Search for the cell housing the specified text and yield its (x, y) center coordinate. 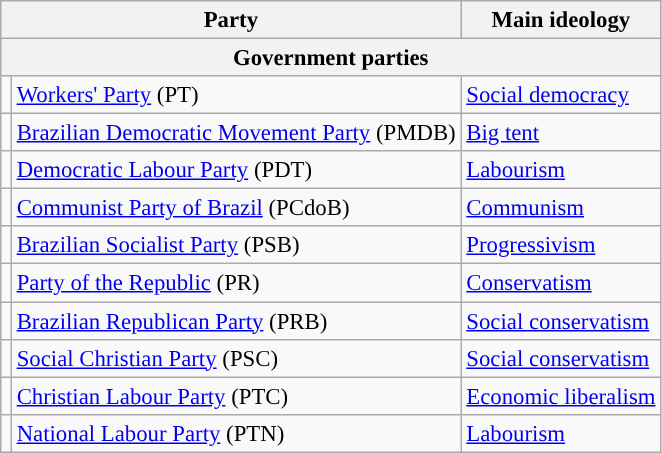
Social democracy (561, 95)
Communism (561, 208)
Party (231, 20)
Christian Labour Party (PTC) (236, 396)
Government parties (331, 58)
Economic liberalism (561, 396)
Main ideology (561, 20)
Brazilian Socialist Party (PSB) (236, 245)
Progressivism (561, 245)
Brazilian Democratic Movement Party (PMDB) (236, 133)
National Labour Party (PTN) (236, 433)
Big tent (561, 133)
Democratic Labour Party (PDT) (236, 170)
Communist Party of Brazil (PCdoB) (236, 208)
Conservatism (561, 283)
Workers' Party (PT) (236, 95)
Brazilian Republican Party (PRB) (236, 321)
Party of the Republic (PR) (236, 283)
Social Christian Party (PSC) (236, 358)
